Search for the cell housing the specified text and yield its [x, y] center coordinate. 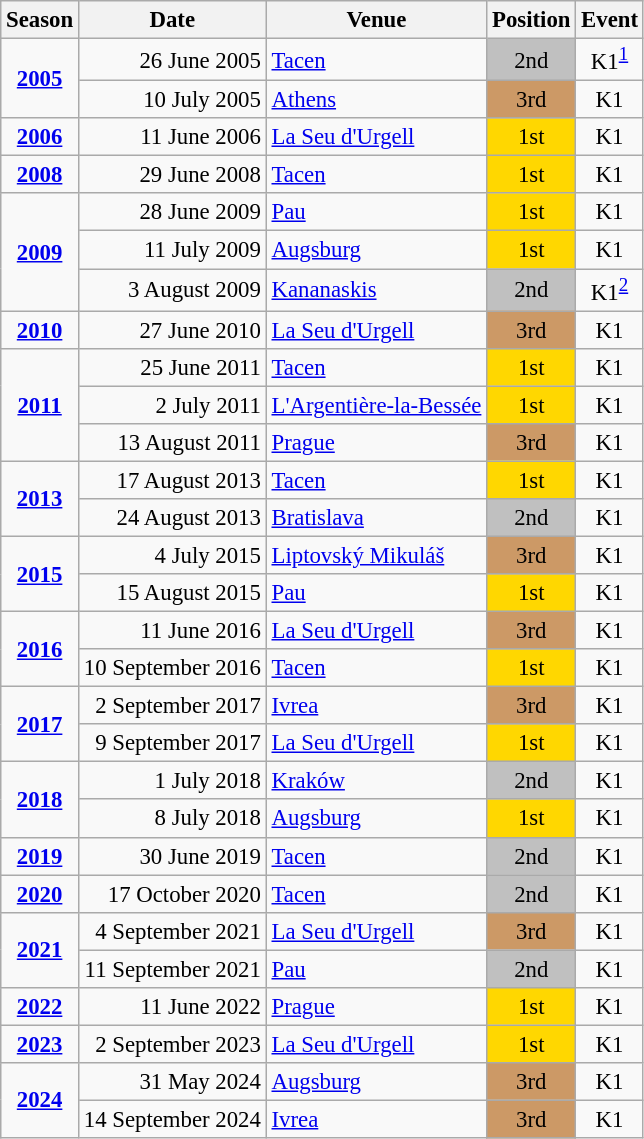
2005 [40, 79]
Bratislava [376, 518]
Venue [376, 20]
Position [532, 20]
11 June 2006 [172, 137]
Athens [376, 100]
2010 [40, 330]
2008 [40, 175]
2 September 2017 [172, 706]
2024 [40, 1100]
26 June 2005 [172, 60]
Event [610, 20]
2021 [40, 950]
2023 [40, 1044]
2020 [40, 894]
2006 [40, 137]
11 June 2016 [172, 631]
30 June 2019 [172, 856]
K11 [610, 60]
17 October 2020 [172, 894]
27 June 2010 [172, 330]
2 July 2011 [172, 405]
2015 [40, 574]
14 September 2024 [172, 1119]
3 August 2009 [172, 290]
2022 [40, 1007]
K12 [610, 290]
2009 [40, 252]
8 July 2018 [172, 819]
25 June 2011 [172, 367]
2017 [40, 724]
9 September 2017 [172, 743]
2016 [40, 650]
17 August 2013 [172, 480]
31 May 2024 [172, 1082]
24 August 2013 [172, 518]
2013 [40, 498]
4 September 2021 [172, 931]
Kraków [376, 781]
28 June 2009 [172, 213]
2019 [40, 856]
Season [40, 20]
1 July 2018 [172, 781]
2018 [40, 800]
Date [172, 20]
11 June 2022 [172, 1007]
10 September 2016 [172, 668]
Kananaskis [376, 290]
11 July 2009 [172, 250]
13 August 2011 [172, 443]
2011 [40, 404]
15 August 2015 [172, 593]
10 July 2005 [172, 100]
L'Argentière-la-Bessée [376, 405]
11 September 2021 [172, 969]
29 June 2008 [172, 175]
4 July 2015 [172, 555]
Liptovský Mikuláš [376, 555]
2 September 2023 [172, 1044]
